Provide the (x, y) coordinate of the cell's center where the given text is located.  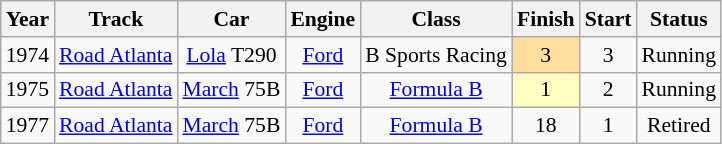
Engine (322, 19)
Year (28, 19)
Status (679, 19)
Class (436, 19)
Finish (546, 19)
2 (608, 90)
Track (116, 19)
Car (231, 19)
Lola T290 (231, 55)
1974 (28, 55)
1975 (28, 90)
Retired (679, 126)
1977 (28, 126)
Start (608, 19)
B Sports Racing (436, 55)
18 (546, 126)
